Pinpoint the cell where the given text exists, returning its (x, y) midpoint coordinate. 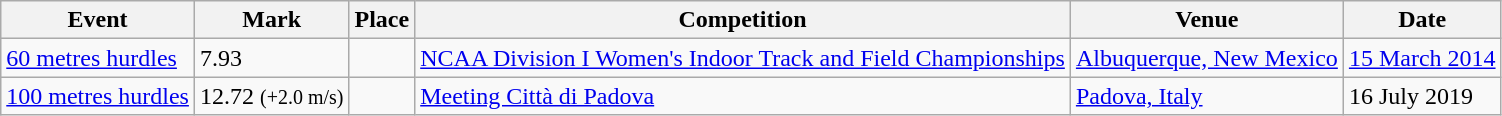
12.72 (+2.0 m/s) (272, 96)
15 March 2014 (1422, 58)
Meeting Città di Padova (743, 96)
Place (382, 20)
Date (1422, 20)
16 July 2019 (1422, 96)
Mark (272, 20)
Albuquerque, New Mexico (1206, 58)
60 metres hurdles (98, 58)
Event (98, 20)
Venue (1206, 20)
NCAA Division I Women's Indoor Track and Field Championships (743, 58)
7.93 (272, 58)
100 metres hurdles (98, 96)
Padova, Italy (1206, 96)
Competition (743, 20)
